Identify which cell holds the provided text, then report its (x, y) central coordinate. 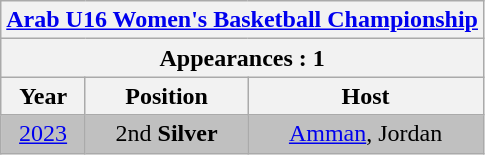
Year (44, 96)
2023 (44, 134)
Amman, Jordan (366, 134)
Position (166, 96)
Host (366, 96)
Appearances : 1 (242, 58)
2nd Silver (166, 134)
Arab U16 Women's Basketball Championship (242, 20)
